Output the [X, Y] coordinate of the center of the cell containing the given text.  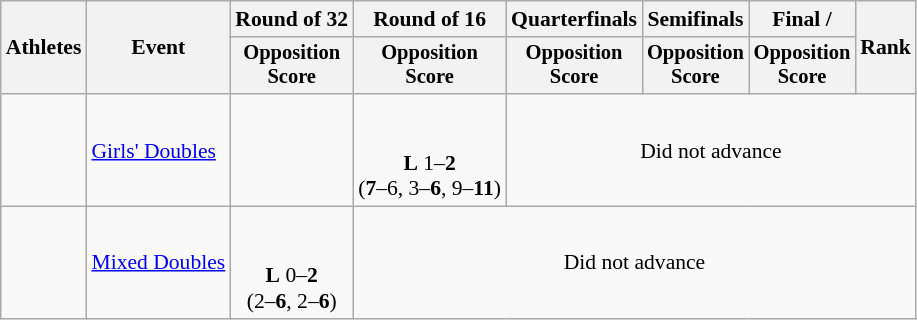
Rank [886, 48]
Round of 16 [430, 19]
Quarterfinals [574, 19]
Athletes [44, 48]
Round of 32 [292, 19]
Event [158, 48]
Semifinals [696, 19]
Final / [802, 19]
Mixed Doubles [158, 263]
Girls' Doubles [158, 150]
L 0–2 (2–6, 2–6) [292, 263]
L 1–2 (7–6, 3–6, 9–11) [430, 150]
